Search for the cell housing the specified text and yield its (x, y) center coordinate. 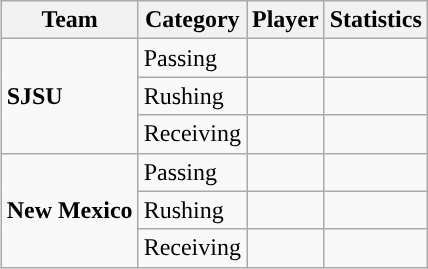
New Mexico (70, 210)
Player (285, 20)
Statistics (376, 20)
Team (70, 20)
SJSU (70, 96)
Category (192, 20)
